Identify which cell holds the provided text, then report its (X, Y) central coordinate. 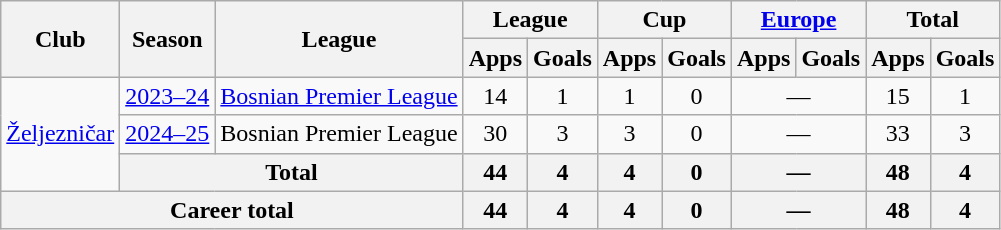
2024–25 (168, 134)
Željezničar (60, 134)
Cup (664, 20)
Club (60, 39)
Europe (798, 20)
2023–24 (168, 96)
14 (495, 96)
Season (168, 39)
30 (495, 134)
Career total (232, 210)
15 (898, 96)
33 (898, 134)
